Capture the cell that displays the provided text and extract its [X, Y] central coordinate. 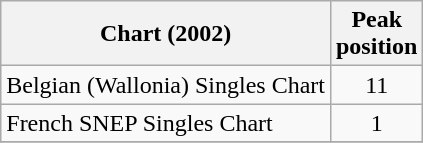
Peakposition [376, 34]
Chart (2002) [166, 34]
11 [376, 85]
French SNEP Singles Chart [166, 123]
1 [376, 123]
Belgian (Wallonia) Singles Chart [166, 85]
